From the cell containing the given text, extract its center point as (X, Y) coordinate. 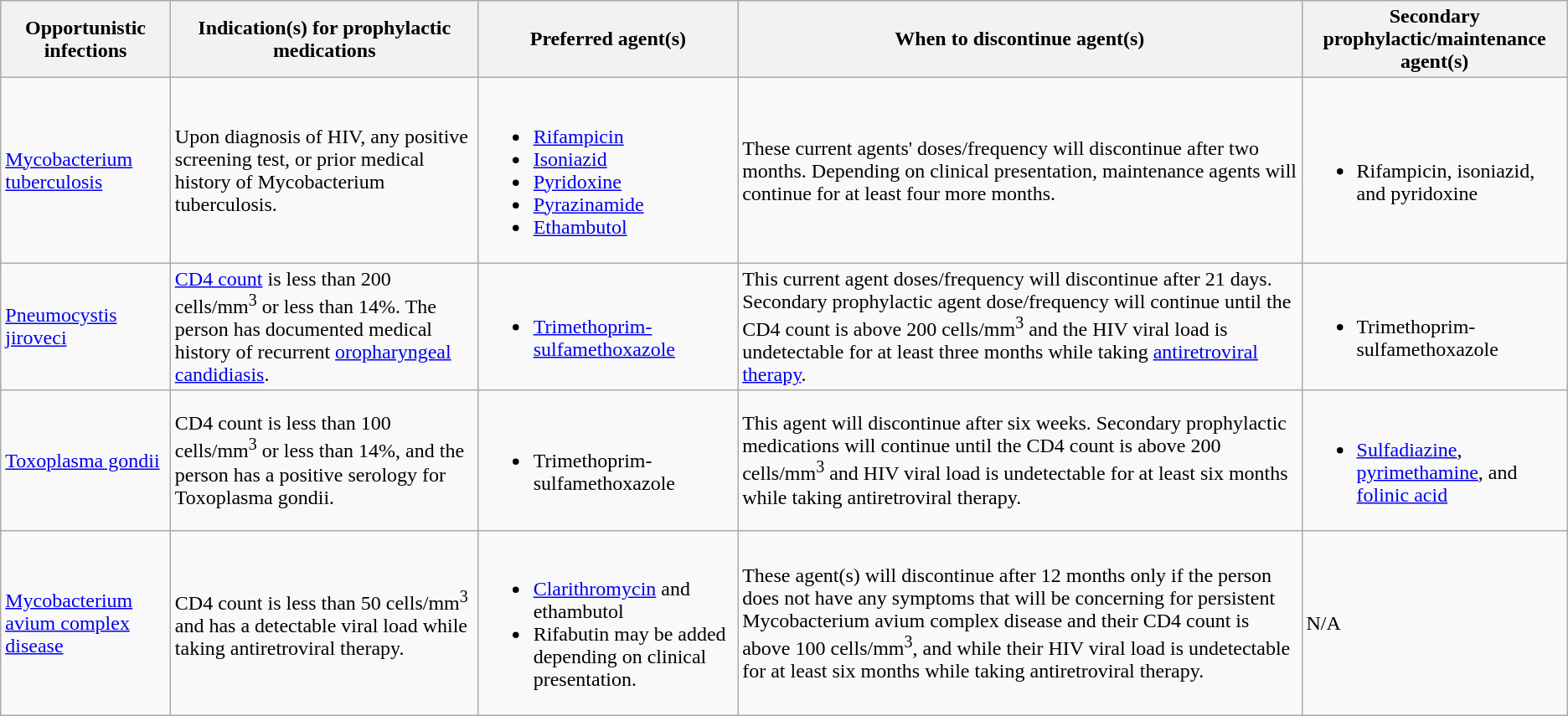
Mycobacterium avium complex disease (85, 623)
CD4 count is less than 100 cells/mm3 or less than 14%, and the person has a positive serology for Toxoplasma gondii. (324, 461)
Preferred agent(s) (608, 39)
N/A (1434, 623)
Toxoplasma gondii (85, 461)
CD4 count is less than 50 cells/mm3 and has a detectable viral load while taking antiretroviral therapy. (324, 623)
Opportunistic infections (85, 39)
Rifampicin, isoniazid, and pyridoxine (1434, 171)
Pneumocystis jiroveci (85, 327)
Mycobacterium tuberculosis (85, 171)
RifampicinIsoniazidPyridoxinePyrazinamideEthambutol (608, 171)
Clarithromycin and ethambutolRifabutin may be added depending on clinical presentation. (608, 623)
Indication(s) for prophylactic medications (324, 39)
Secondary prophylactic/maintenance agent(s) (1434, 39)
CD4 count is less than 200 cells/mm3 or less than 14%. The person has documented medical history of recurrent oropharyngeal candidiasis. (324, 327)
Sulfadiazine, pyrimethamine, and folinic acid (1434, 461)
Upon diagnosis of HIV, any positive screening test, or prior medical history of Mycobacterium tuberculosis. (324, 171)
When to discontinue agent(s) (1020, 39)
